Return the [x, y] coordinate for the center point of the cell that contains the specified text.  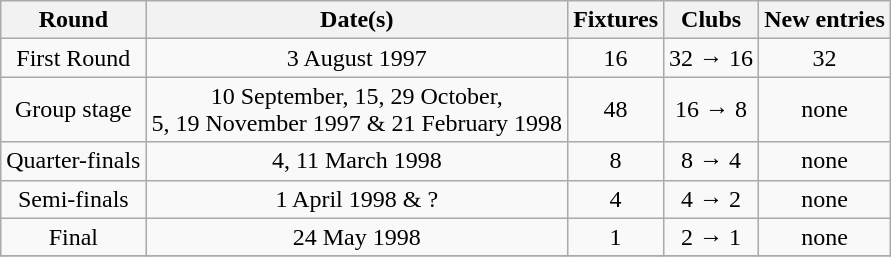
4 [616, 199]
4 → 2 [712, 199]
Fixtures [616, 20]
16 → 8 [712, 110]
Semi-finals [74, 199]
Quarter-finals [74, 161]
2 → 1 [712, 237]
Group stage [74, 110]
First Round [74, 58]
32 → 16 [712, 58]
10 September, 15, 29 October,5, 19 November 1997 & 21 February 1998 [357, 110]
16 [616, 58]
Date(s) [357, 20]
32 [825, 58]
Clubs [712, 20]
New entries [825, 20]
8 → 4 [712, 161]
Final [74, 237]
4, 11 March 1998 [357, 161]
8 [616, 161]
1 April 1998 & ? [357, 199]
24 May 1998 [357, 237]
48 [616, 110]
Round [74, 20]
3 August 1997 [357, 58]
1 [616, 237]
